Return the (X, Y) coordinate for the center point of the cell that contains the specified text.  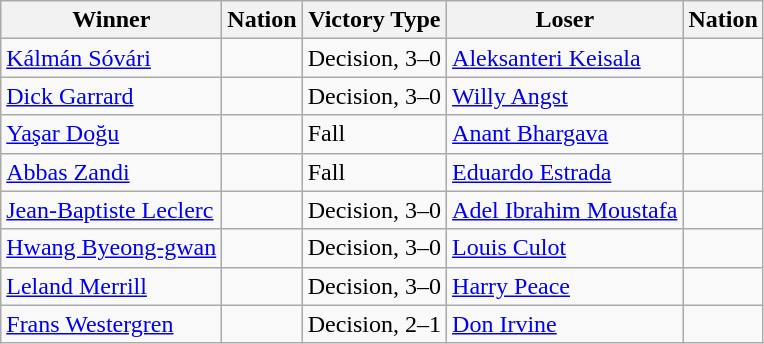
Winner (112, 20)
Abbas Zandi (112, 172)
Hwang Byeong-gwan (112, 248)
Frans Westergren (112, 324)
Loser (565, 20)
Willy Angst (565, 96)
Leland Merrill (112, 286)
Eduardo Estrada (565, 172)
Jean-Baptiste Leclerc (112, 210)
Aleksanteri Keisala (565, 58)
Anant Bhargava (565, 134)
Don Irvine (565, 324)
Yaşar Doğu (112, 134)
Decision, 2–1 (374, 324)
Louis Culot (565, 248)
Adel Ibrahim Moustafa (565, 210)
Victory Type (374, 20)
Kálmán Sóvári (112, 58)
Harry Peace (565, 286)
Dick Garrard (112, 96)
